Identify which cell holds the provided text, then report its [X, Y] central coordinate. 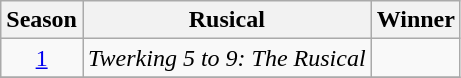
1 [42, 58]
Winner [416, 20]
Rusical [226, 20]
Season [42, 20]
Twerking 5 to 9: The Rusical [226, 58]
